Extract the (x, y) coordinate from the center of the cell holding the provided text.  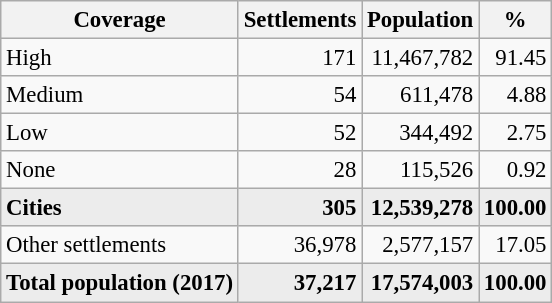
28 (300, 170)
% (516, 20)
4.88 (516, 95)
Population (420, 20)
91.45 (516, 58)
None (120, 170)
305 (300, 208)
171 (300, 58)
17.05 (516, 245)
Medium (120, 95)
115,526 (420, 170)
611,478 (420, 95)
Total population (2017) (120, 283)
36,978 (300, 245)
344,492 (420, 133)
54 (300, 95)
12,539,278 (420, 208)
Low (120, 133)
High (120, 58)
37,217 (300, 283)
0.92 (516, 170)
2.75 (516, 133)
Cities (120, 208)
11,467,782 (420, 58)
17,574,003 (420, 283)
52 (300, 133)
Other settlements (120, 245)
2,577,157 (420, 245)
Coverage (120, 20)
Settlements (300, 20)
